Output the (X, Y) coordinate of the center of the cell containing the given text.  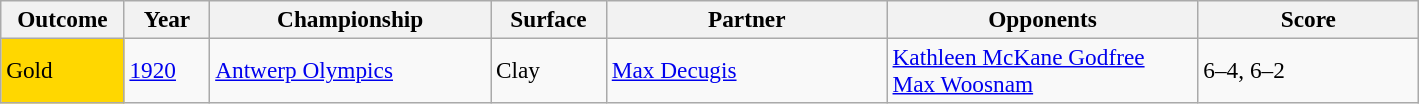
Gold (62, 70)
Partner (746, 19)
Outcome (62, 19)
6–4, 6–2 (1308, 70)
Max Decugis (746, 70)
Year (167, 19)
Kathleen McKane Godfree Max Woosnam (1042, 70)
Championship (350, 19)
Antwerp Olympics (350, 70)
Clay (549, 70)
Surface (549, 19)
1920 (167, 70)
Score (1308, 19)
Opponents (1042, 19)
